Detect which cell encompasses the target text, then output its [x, y] center coordinate. 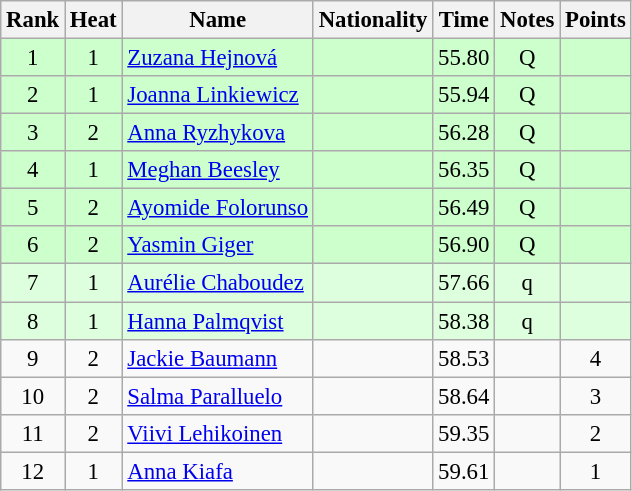
11 [33, 433]
Time [464, 20]
55.80 [464, 58]
Meghan Beesley [218, 170]
59.35 [464, 433]
Heat [94, 20]
Name [218, 20]
5 [33, 208]
8 [33, 321]
Viivi Lehikoinen [218, 433]
58.38 [464, 321]
Points [596, 20]
Anna Kiafa [218, 471]
Zuzana Hejnová [218, 58]
Joanna Linkiewicz [218, 95]
57.66 [464, 283]
59.61 [464, 471]
56.35 [464, 170]
6 [33, 245]
56.90 [464, 245]
55.94 [464, 95]
58.64 [464, 396]
Rank [33, 20]
Yasmin Giger [218, 245]
10 [33, 396]
Notes [528, 20]
Anna Ryzhykova [218, 133]
Salma Paralluelo [218, 396]
7 [33, 283]
9 [33, 358]
Hanna Palmqvist [218, 321]
Ayomide Folorunso [218, 208]
56.49 [464, 208]
Nationality [372, 20]
58.53 [464, 358]
56.28 [464, 133]
Aurélie Chaboudez [218, 283]
Jackie Baumann [218, 358]
12 [33, 471]
